Extract the [X, Y] coordinate from the center of the cell holding the provided text.  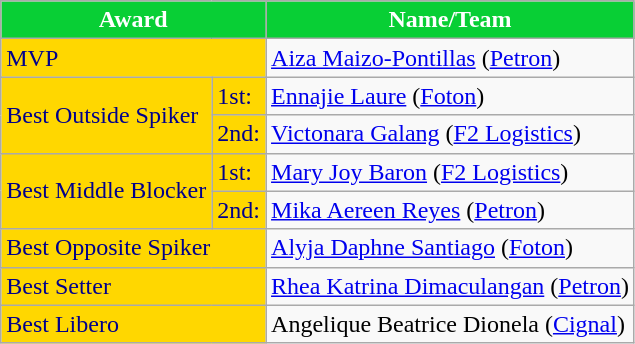
Mika Aereen Reyes (Petron) [450, 210]
Best Setter [134, 286]
Angelique Beatrice Dionela (Cignal) [450, 324]
Rhea Katrina Dimaculangan (Petron) [450, 286]
Best Opposite Spiker [134, 248]
Victonara Galang (F2 Logistics) [450, 134]
Mary Joy Baron (F2 Logistics) [450, 172]
MVP [134, 58]
Name/Team [450, 20]
Best Libero [134, 324]
Award [134, 20]
Best Middle Blocker [106, 191]
Aiza Maizo-Pontillas (Petron) [450, 58]
Alyja Daphne Santiago (Foton) [450, 248]
Best Outside Spiker [106, 115]
Ennajie Laure (Foton) [450, 96]
